Determine the (x, y) coordinate at the center of the cell enclosing the given text.  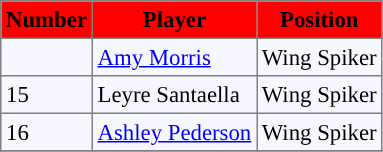
Number (47, 20)
16 (47, 132)
Amy Morris (174, 57)
Player (174, 20)
Leyre Santaella (174, 95)
15 (47, 95)
Ashley Pederson (174, 132)
Position (320, 20)
